Scan for the cell matching the given text and deliver its (x, y) coordinate at center. 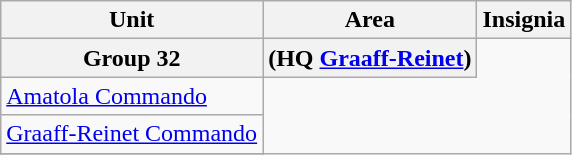
Group 32 (132, 58)
Graaff-Reinet Commando (132, 134)
Unit (132, 20)
Area (370, 20)
(HQ Graaff-Reinet) (370, 58)
Amatola Commando (132, 96)
Insignia (524, 20)
